Locate the cell with the specified text and output its (x, y) center coordinate. 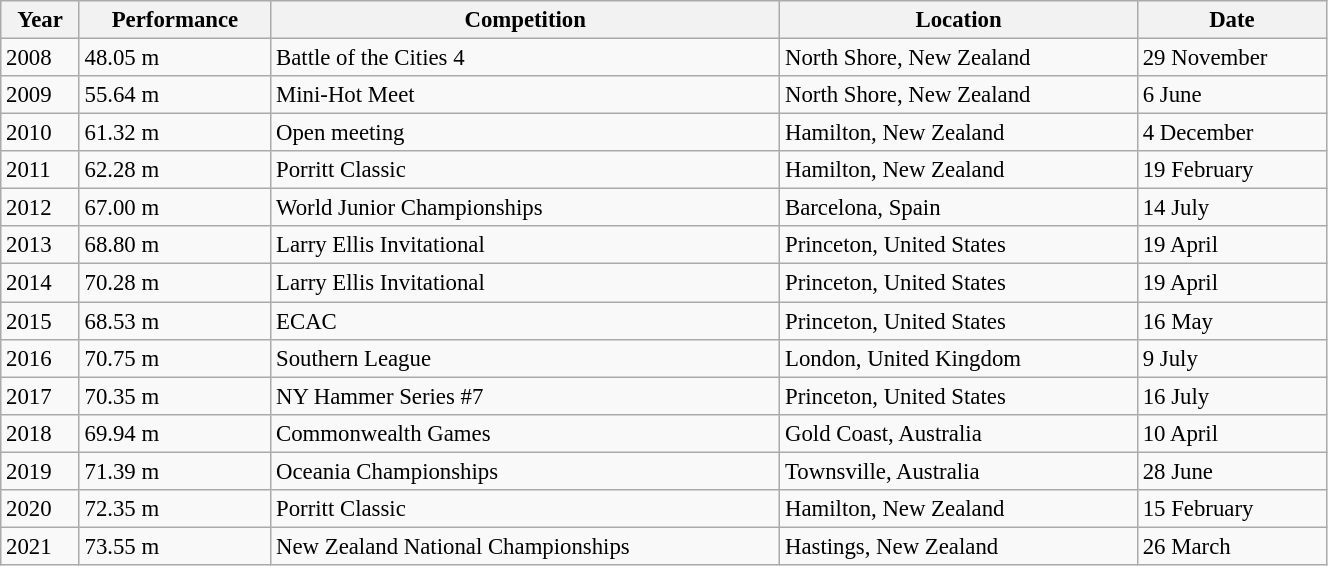
2019 (40, 471)
London, United Kingdom (959, 358)
70.35 m (175, 396)
2013 (40, 245)
2012 (40, 208)
62.28 m (175, 170)
2015 (40, 321)
16 May (1232, 321)
70.75 m (175, 358)
71.39 m (175, 471)
World Junior Championships (526, 208)
4 December (1232, 133)
Location (959, 20)
28 June (1232, 471)
Townsville, Australia (959, 471)
2011 (40, 170)
61.32 m (175, 133)
10 April (1232, 433)
2021 (40, 546)
73.55 m (175, 546)
14 July (1232, 208)
16 July (1232, 396)
Open meeting (526, 133)
Oceania Championships (526, 471)
2008 (40, 58)
2020 (40, 509)
Commonwealth Games (526, 433)
55.64 m (175, 95)
Southern League (526, 358)
69.94 m (175, 433)
70.28 m (175, 283)
2014 (40, 283)
6 June (1232, 95)
26 March (1232, 546)
2010 (40, 133)
Barcelona, Spain (959, 208)
Performance (175, 20)
Mini-Hot Meet (526, 95)
72.35 m (175, 509)
Date (1232, 20)
2018 (40, 433)
New Zealand National Championships (526, 546)
9 July (1232, 358)
Battle of the Cities 4 (526, 58)
68.80 m (175, 245)
67.00 m (175, 208)
15 February (1232, 509)
48.05 m (175, 58)
2009 (40, 95)
2017 (40, 396)
Competition (526, 20)
Gold Coast, Australia (959, 433)
Hastings, New Zealand (959, 546)
Year (40, 20)
19 February (1232, 170)
68.53 m (175, 321)
2016 (40, 358)
ECAC (526, 321)
NY Hammer Series #7 (526, 396)
29 November (1232, 58)
